Provide the (X, Y) coordinate of the cell's center where the given text is located.  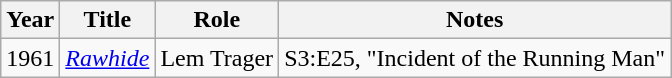
Year (30, 20)
Notes (475, 20)
Role (217, 20)
Title (108, 20)
S3:E25, "Incident of the Running Man" (475, 58)
Rawhide (108, 58)
1961 (30, 58)
Lem Trager (217, 58)
